Output the [X, Y] coordinate of the center of the cell containing the given text.  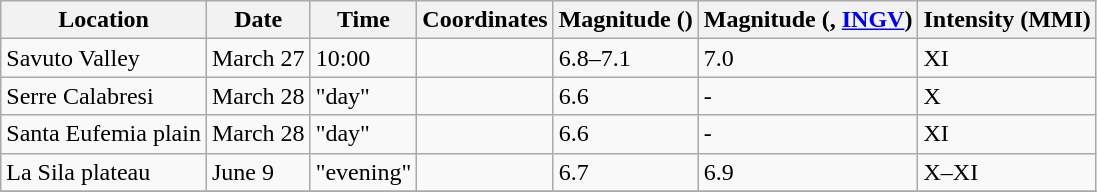
Serre Calabresi [104, 96]
X–XI [1007, 172]
Time [364, 20]
Date [258, 20]
7.0 [808, 58]
Santa Eufemia plain [104, 134]
La Sila plateau [104, 172]
X [1007, 96]
June 9 [258, 172]
Coordinates [485, 20]
Savuto Valley [104, 58]
March 27 [258, 58]
Magnitude (, INGV) [808, 20]
10:00 [364, 58]
Magnitude () [626, 20]
Location [104, 20]
6.8–7.1 [626, 58]
6.7 [626, 172]
Intensity (MMI) [1007, 20]
"evening" [364, 172]
6.9 [808, 172]
